Locate the cell with the specified text and output its [X, Y] center coordinate. 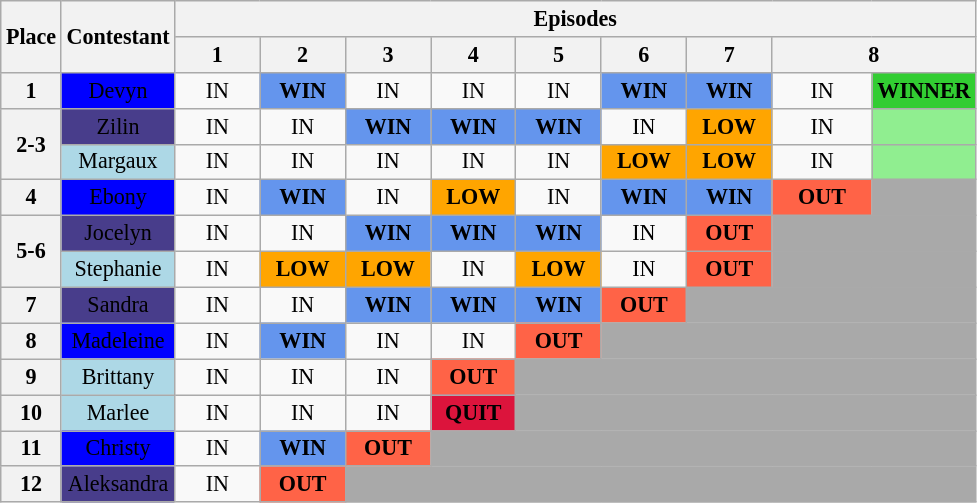
6 [644, 54]
Jocelyn [118, 233]
5 [558, 54]
Brittany [118, 377]
Margaux [118, 162]
12 [32, 484]
3 [388, 54]
5-6 [32, 251]
2 [302, 54]
Aleksandra [118, 484]
10 [32, 412]
9 [32, 377]
Place [32, 36]
Marlee [118, 412]
Contestant [118, 36]
Christy [118, 448]
Sandra [118, 305]
Episodes [576, 18]
Devyn [118, 90]
WINNER [924, 90]
11 [32, 448]
Stephanie [118, 269]
Ebony [118, 198]
2-3 [32, 144]
Madeleine [118, 341]
QUIT [474, 412]
Zilin [118, 126]
